Scan for the cell matching the given text and deliver its (x, y) coordinate at center. 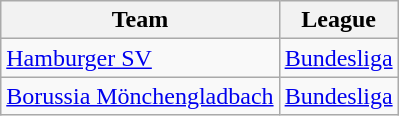
Team (140, 20)
Borussia Mönchengladbach (140, 96)
Hamburger SV (140, 58)
League (338, 20)
